Identify which cell holds the provided text, then report its [X, Y] central coordinate. 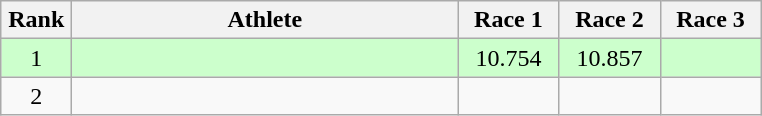
1 [36, 58]
Athlete [265, 20]
2 [36, 96]
Race 3 [710, 20]
10.754 [508, 58]
Rank [36, 20]
Race 2 [610, 20]
10.857 [610, 58]
Race 1 [508, 20]
